Provide the (x, y) coordinate of the cell's center where the given text is located.  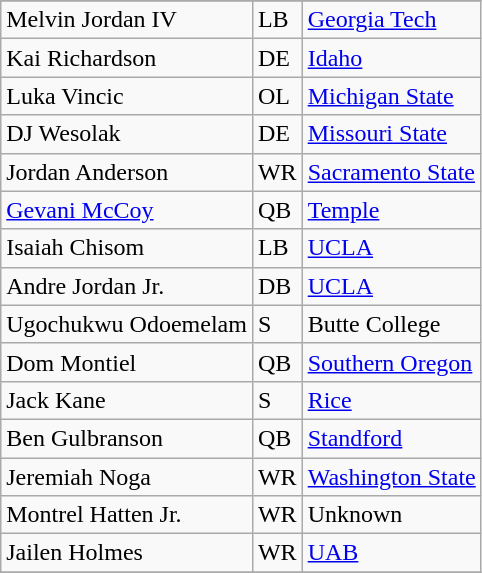
Jailen Holmes (127, 553)
Sacramento State (392, 172)
Ugochukwu Odoemelam (127, 324)
Isaiah Chisom (127, 248)
Standford (392, 438)
Temple (392, 210)
Andre Jordan Jr. (127, 286)
Montrel Hatten Jr. (127, 515)
UAB (392, 553)
Butte College (392, 324)
Washington State (392, 477)
Dom Montiel (127, 362)
Jordan Anderson (127, 172)
Rice (392, 400)
Missouri State (392, 134)
Unknown (392, 515)
Melvin Jordan IV (127, 20)
Georgia Tech (392, 20)
Kai Richardson (127, 58)
Idaho (392, 58)
Jeremiah Noga (127, 477)
Michigan State (392, 96)
Jack Kane (127, 400)
DJ Wesolak (127, 134)
OL (277, 96)
Southern Oregon (392, 362)
Luka Vincic (127, 96)
Ben Gulbranson (127, 438)
Gevani McCoy (127, 210)
DB (277, 286)
